Determine the [X, Y] coordinate at the center of the cell enclosing the given text.  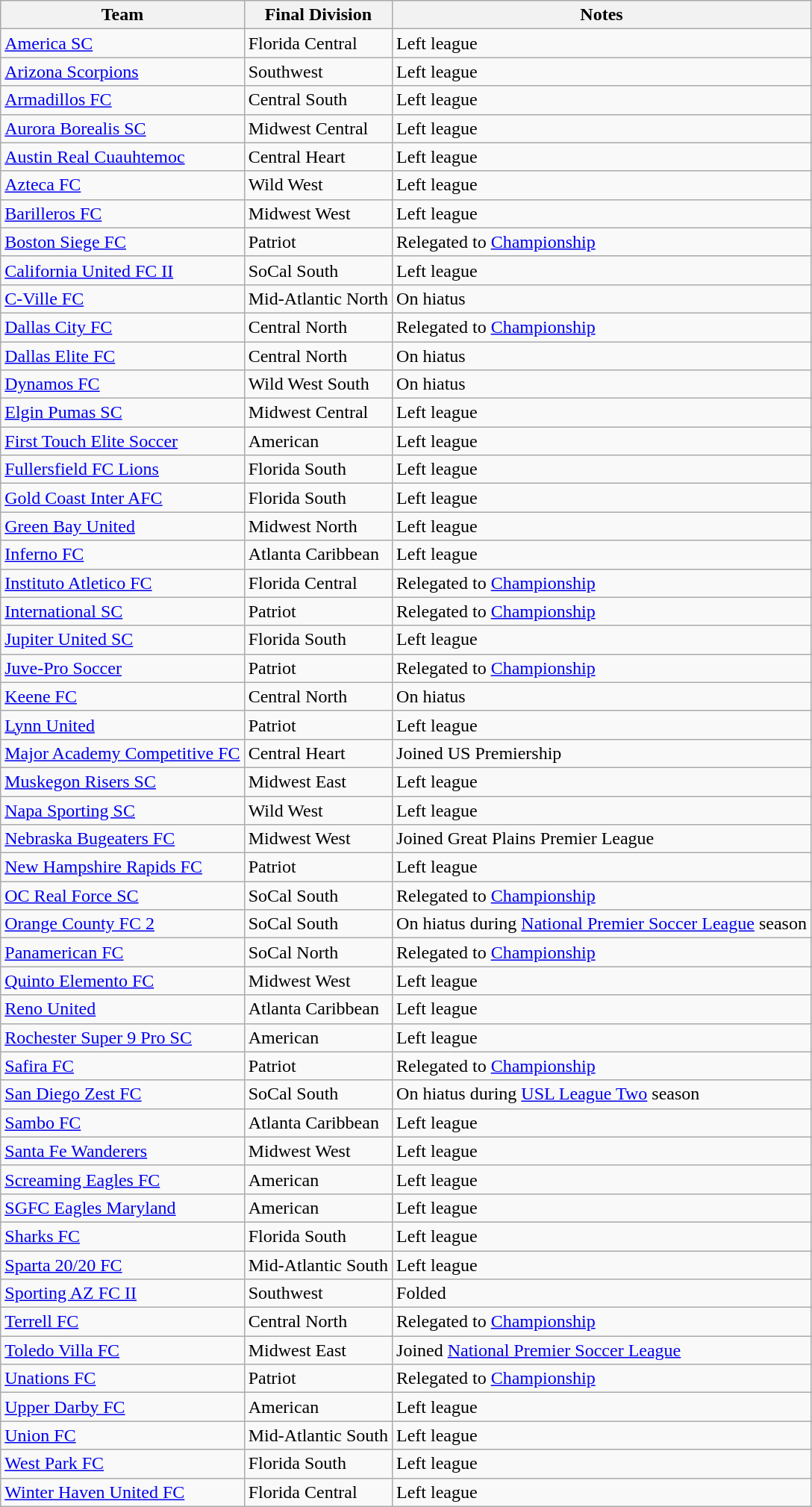
Lynn United [122, 725]
Toledo Villa FC [122, 1350]
Austin Real Cuauhtemoc [122, 157]
Safira FC [122, 1066]
Inferno FC [122, 555]
Jupiter United SC [122, 640]
Muskegon Risers SC [122, 781]
Santa Fe Wanderers [122, 1151]
Azteca FC [122, 185]
Keene FC [122, 696]
Joined Great Plains Premier League [602, 839]
Dynamos FC [122, 384]
Upper Darby FC [122, 1407]
Juve-Pro Soccer [122, 668]
On hiatus during National Premier Soccer League season [602, 924]
Sporting AZ FC II [122, 1294]
OC Real Force SC [122, 896]
Boston Siege FC [122, 242]
Instituto Atletico FC [122, 583]
Panamerican FC [122, 952]
Reno United [122, 1009]
Winter Haven United FC [122, 1492]
West Park FC [122, 1464]
SoCal North [318, 952]
Major Academy Competitive FC [122, 753]
Central South [318, 100]
Orange County FC 2 [122, 924]
New Hampshire Rapids FC [122, 867]
Terrell FC [122, 1322]
Gold Coast Inter AFC [122, 498]
On hiatus during USL League Two season [602, 1094]
Screaming Eagles FC [122, 1179]
Union FC [122, 1435]
Folded [602, 1294]
Armadillos FC [122, 100]
Dallas Elite FC [122, 356]
Rochester Super 9 Pro SC [122, 1038]
America SC [122, 43]
Midwest North [318, 526]
Barilleros FC [122, 213]
First Touch Elite Soccer [122, 441]
SGFC Eagles Maryland [122, 1208]
Dallas City FC [122, 327]
International SC [122, 611]
Green Bay United [122, 526]
C-Ville FC [122, 299]
Notes [602, 15]
Team [122, 15]
Sharks FC [122, 1236]
Joined US Premiership [602, 753]
San Diego Zest FC [122, 1094]
Joined National Premier Soccer League [602, 1350]
Quinto Elemento FC [122, 981]
Wild West South [318, 384]
Napa Sporting SC [122, 810]
Nebraska Bugeaters FC [122, 839]
Fullersfield FC Lions [122, 469]
Mid-Atlantic North [318, 299]
Arizona Scorpions [122, 72]
Final Division [318, 15]
California United FC II [122, 270]
Elgin Pumas SC [122, 413]
Unations FC [122, 1379]
Sparta 20/20 FC [122, 1265]
Sambo FC [122, 1123]
Aurora Borealis SC [122, 128]
